Detect which cell encompasses the target text, then output its (X, Y) center coordinate. 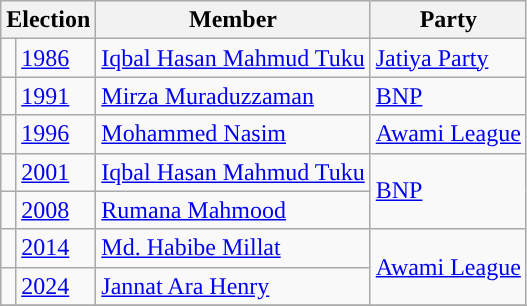
Election (48, 20)
2001 (56, 172)
2008 (56, 210)
Member (233, 20)
Md. Habibe Millat (233, 248)
Jatiya Party (448, 58)
1991 (56, 96)
Mohammed Nasim (233, 134)
2024 (56, 286)
2014 (56, 248)
Rumana Mahmood (233, 210)
1986 (56, 58)
Party (448, 20)
Mirza Muraduzzaman (233, 96)
1996 (56, 134)
Jannat Ara Henry (233, 286)
